Locate the cell with the specified text and output its [X, Y] center coordinate. 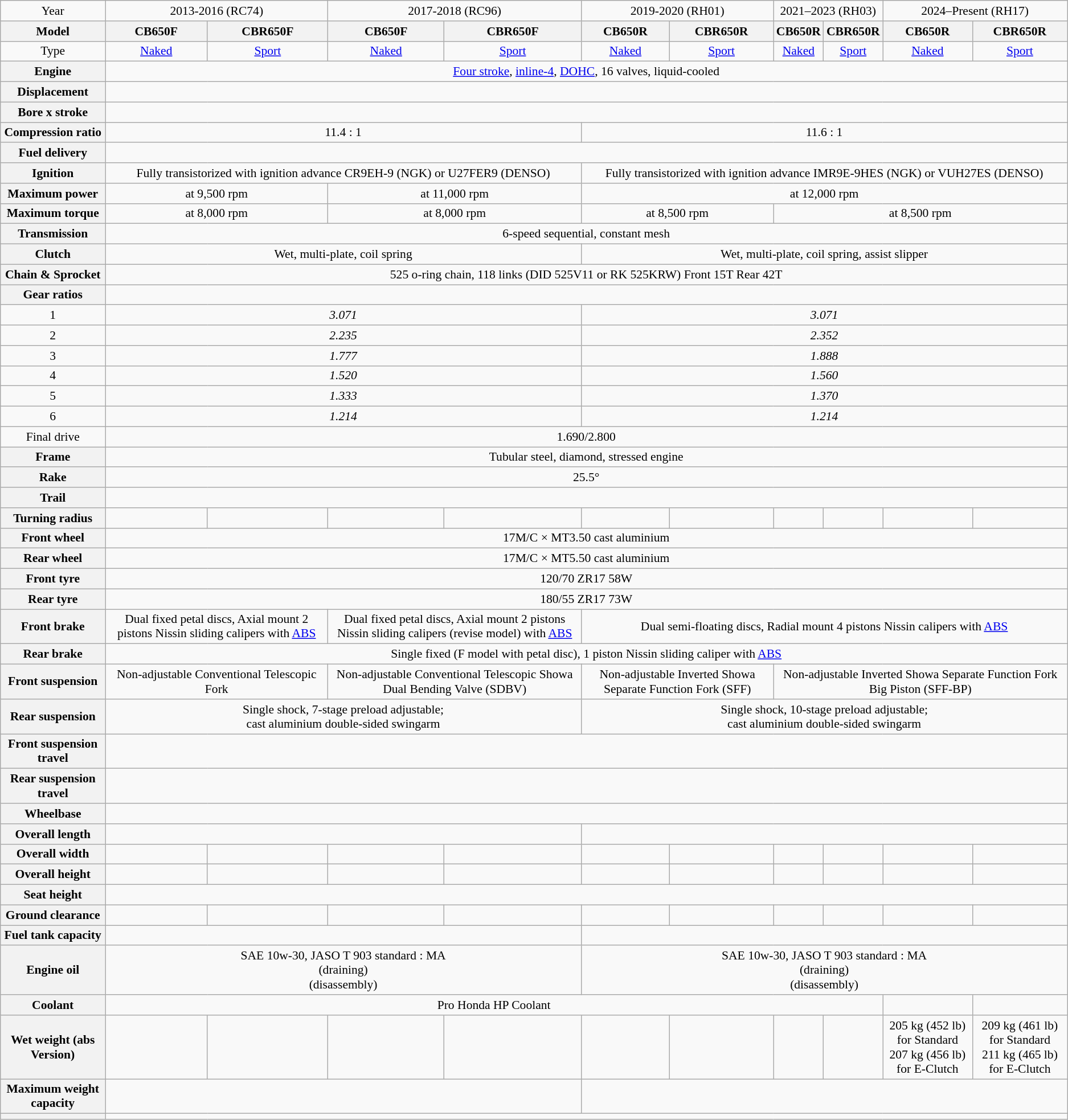
4 [53, 376]
Wet, multi-plate, coil spring [343, 255]
Engine oil [53, 970]
Rear brake [53, 654]
1.888 [824, 356]
Rake [53, 478]
Engine [53, 72]
Seat height [53, 895]
Wet weight (abs Version) [53, 1047]
Maximum weight capacity [53, 1097]
Displacement [53, 92]
Fuel delivery [53, 153]
Single shock, 10-stage preload adjustable;cast aluminium double-sided swingarm [824, 716]
Transmission [53, 234]
120/70 ZR17 58W [587, 579]
6-speed sequential, constant mesh [587, 234]
Rear suspension travel [53, 786]
Dual fixed petal discs, Axial mount 2 pistons Nissin sliding calipers (revise model) with ABS [455, 626]
Trail [53, 498]
1.560 [824, 376]
Non-adjustable Inverted Showa Separate Function Fork Big Piston (SFF-BP) [920, 682]
209 kg (461 lb) for Standard211 kg (465 lb) for E-Clutch [1020, 1047]
1.520 [343, 376]
25.5° [587, 478]
Wheelbase [53, 814]
5 [53, 396]
2013-2016 (RC74) [216, 11]
Overall length [53, 834]
Single fixed (F model with petal disc), 1 piston Nissin sliding caliper with ABS [587, 654]
Fully transistorized with ignition advance IMR9E-9HES (NGK) or VUH27ES (DENSO) [824, 173]
Ground clearance [53, 915]
Compression ratio [53, 133]
Tubular steel, diamond, stressed engine [587, 457]
Fully transistorized with ignition advance CR9EH-9 (NGK) or U27FER9 (DENSO) [343, 173]
17M/C × MT3.50 cast aluminium [587, 538]
Four stroke, inline-4, DOHC, 16 valves, liquid-cooled [587, 72]
11.6 : 1 [824, 133]
Final drive [53, 437]
Dual semi-floating discs, Radial mount 4 pistons Nissin calipers with ABS [824, 626]
6 [53, 417]
11.4 : 1 [343, 133]
Front suspension travel [53, 752]
1.370 [824, 396]
Model [53, 31]
Maximum torque [53, 214]
Front wheel [53, 538]
Type [53, 51]
2.235 [343, 335]
3 [53, 356]
1.690/2.800 [587, 437]
Front brake [53, 626]
Frame [53, 457]
Wet, multi-plate, coil spring, assist slipper [824, 255]
Single shock, 7-stage preload adjustable;cast aluminium double-sided swingarm [343, 716]
Bore x stroke [53, 112]
Ignition [53, 173]
2.352 [824, 335]
17M/C × MT5.50 cast aluminium [587, 559]
2021–2023 (RH03) [828, 11]
1.333 [343, 396]
Turning radius [53, 518]
Fuel tank capacity [53, 936]
Rear wheel [53, 559]
Chain & Sprocket [53, 274]
Coolant [53, 1005]
Rear suspension [53, 716]
at 9,500 rpm [216, 194]
Clutch [53, 255]
Year [53, 11]
Non-adjustable Conventional Telescopic Fork [216, 682]
2017-2018 (RC96) [455, 11]
Overall height [53, 875]
1.777 [343, 356]
Non-adjustable Inverted Showa Separate Function Fork (SFF) [677, 682]
Dual fixed petal discs, Axial mount 2 pistons Nissin sliding calipers with ABS [216, 626]
Front tyre [53, 579]
at 11,000 rpm [455, 194]
Overall width [53, 854]
Gear ratios [53, 295]
Non-adjustable Conventional Telescopic Showa Dual Bending Valve (SDBV) [455, 682]
1 [53, 315]
2019-2020 (RH01) [677, 11]
205 kg (452 lb) for Standard207 kg (456 lb) for E-Clutch [928, 1047]
180/55 ZR17 73W [587, 599]
Pro Honda HP Coolant [494, 1005]
Front suspension [53, 682]
2024–Present (RH17) [975, 11]
2 [53, 335]
Maximum power [53, 194]
525 o-ring chain, 118 links (DID 525V11 or RK 525KRW) Front 15T Rear 42T [587, 274]
at 12,000 rpm [824, 194]
Rear tyre [53, 599]
